Return (X, Y) of the center of cell containing provided text 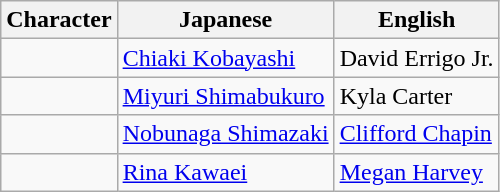
Megan Harvey (416, 172)
Kyla Carter (416, 96)
David Errigo Jr. (416, 58)
Japanese (226, 20)
Miyuri Shimabukuro (226, 96)
Character (59, 20)
Chiaki Kobayashi (226, 58)
Clifford Chapin (416, 134)
Nobunaga Shimazaki (226, 134)
Rina Kawaei (226, 172)
English (416, 20)
